Provide the (x, y) coordinate of the cell's center where the given text is located.  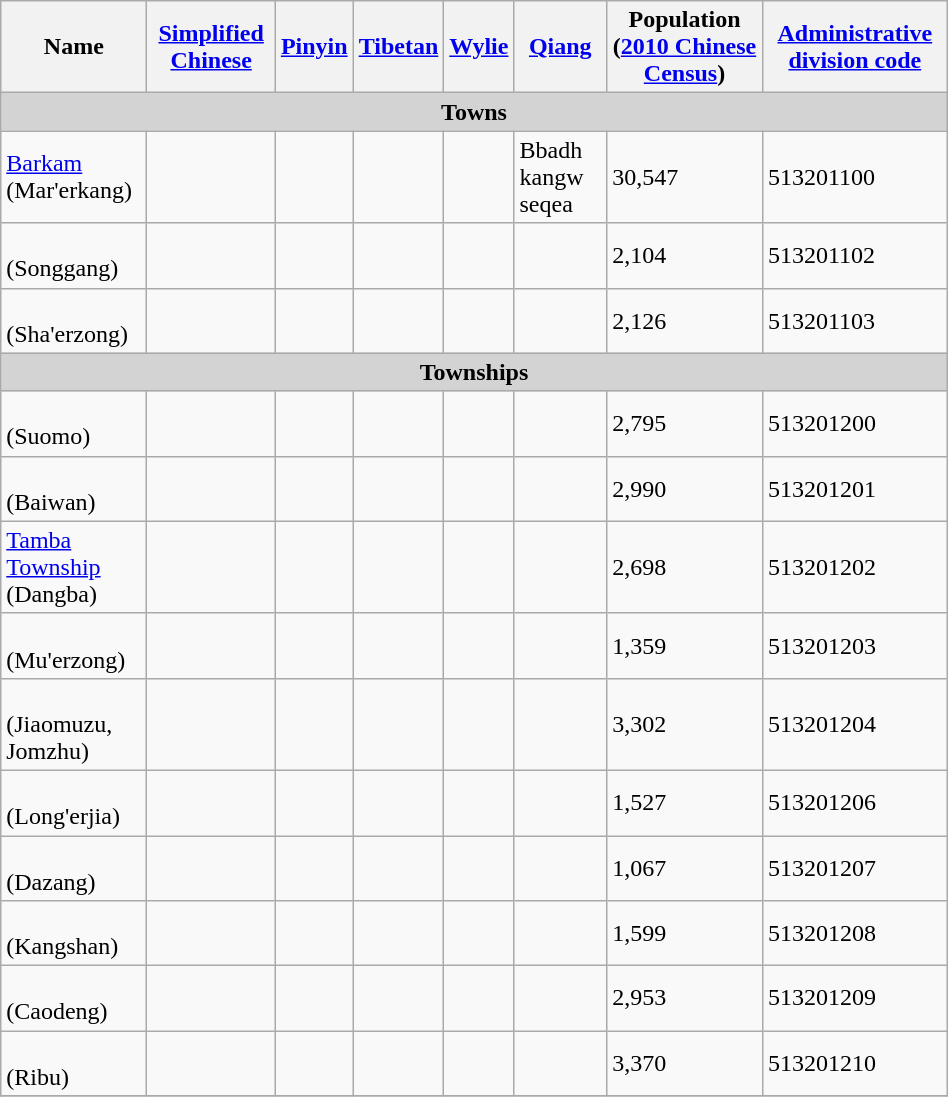
(Baiwan) (74, 488)
(Kangshan) (74, 934)
(Ribu) (74, 1064)
Administrative division code (854, 47)
Simplified Chinese (211, 47)
513201203 (854, 646)
513201209 (854, 998)
513201201 (854, 488)
Tibetan (398, 47)
(Jiaomuzu, Jomzhu) (74, 724)
513201103 (854, 320)
513201202 (854, 567)
2,698 (685, 567)
513201200 (854, 424)
(Suomo) (74, 424)
2,990 (685, 488)
Wylie (479, 47)
513201210 (854, 1064)
513201207 (854, 868)
(Caodeng) (74, 998)
Qiang (560, 47)
(Songgang) (74, 256)
Bbadh kangw seqea (560, 177)
2,104 (685, 256)
1,599 (685, 934)
Townships (474, 372)
Barkam(Mar'erkang) (74, 177)
513201204 (854, 724)
Pinyin (314, 47)
(Sha'erzong) (74, 320)
Population (2010 Chinese Census) (685, 47)
(Mu'erzong) (74, 646)
Name (74, 47)
513201206 (854, 802)
1,359 (685, 646)
2,795 (685, 424)
513201208 (854, 934)
(Long'erjia) (74, 802)
513201100 (854, 177)
30,547 (685, 177)
1,067 (685, 868)
Towns (474, 112)
513201102 (854, 256)
2,126 (685, 320)
2,953 (685, 998)
Tamba Township(Dangba) (74, 567)
(Dazang) (74, 868)
3,302 (685, 724)
3,370 (685, 1064)
1,527 (685, 802)
